Locate the cell with the specified text and output its (x, y) center coordinate. 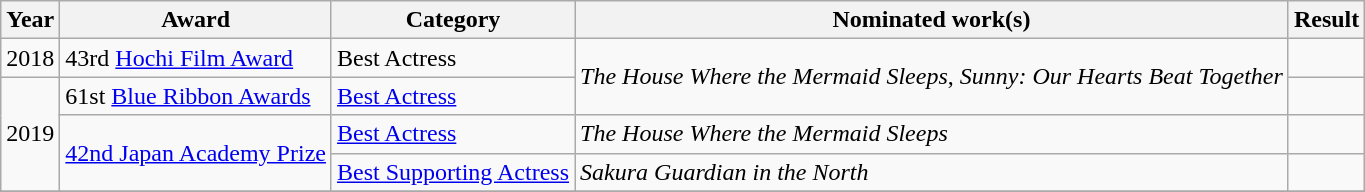
Best Supporting Actress (452, 172)
Sakura Guardian in the North (932, 172)
The House Where the Mermaid Sleeps (932, 134)
43rd Hochi Film Award (196, 58)
Category (452, 20)
Result (1326, 20)
2019 (30, 134)
Award (196, 20)
2018 (30, 58)
61st Blue Ribbon Awards (196, 96)
Nominated work(s) (932, 20)
42nd Japan Academy Prize (196, 153)
Year (30, 20)
The House Where the Mermaid Sleeps, Sunny: Our Hearts Beat Together (932, 77)
